Detect which cell encompasses the target text, then output its (X, Y) center coordinate. 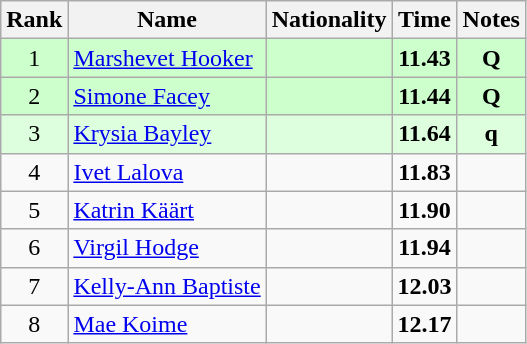
11.43 (424, 58)
Nationality (329, 20)
7 (34, 286)
Kelly-Ann Baptiste (167, 286)
11.94 (424, 248)
Virgil Hodge (167, 248)
6 (34, 248)
1 (34, 58)
Notes (491, 20)
11.64 (424, 134)
Ivet Lalova (167, 172)
Time (424, 20)
Marshevet Hooker (167, 58)
11.83 (424, 172)
11.44 (424, 96)
Krysia Bayley (167, 134)
q (491, 134)
4 (34, 172)
Name (167, 20)
Mae Koime (167, 324)
12.03 (424, 286)
2 (34, 96)
Simone Facey (167, 96)
12.17 (424, 324)
11.90 (424, 210)
5 (34, 210)
3 (34, 134)
8 (34, 324)
Rank (34, 20)
Katrin Käärt (167, 210)
